Capture the cell that displays the provided text and extract its (X, Y) central coordinate. 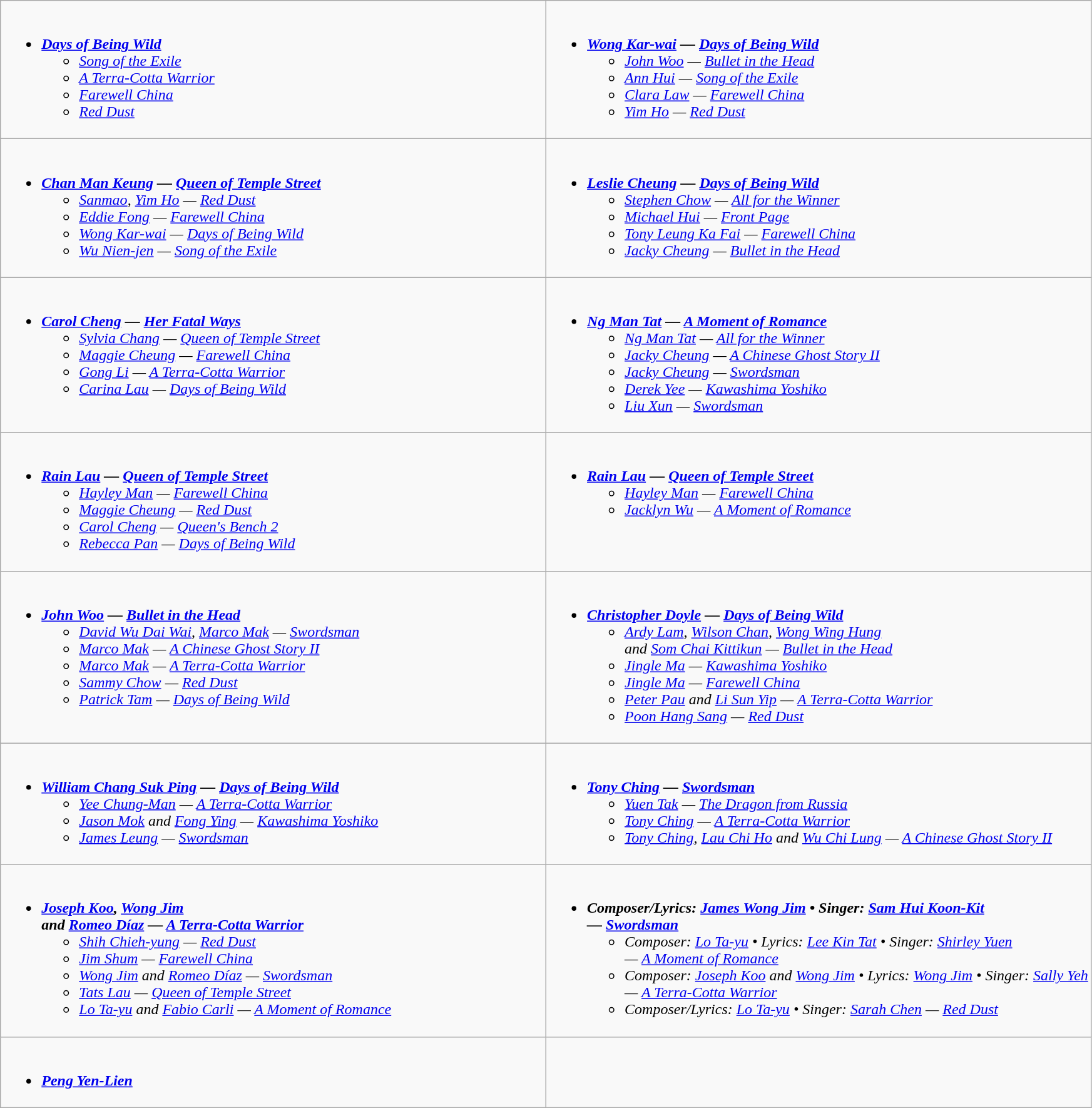
Peng Yen-Lien (273, 1072)
William Chang Suk Ping — Days of Being WildYee Chung-Man — A Terra-Cotta WarriorJason Mok and Fong Ying — Kawashima YoshikoJames Leung — Swordsman (273, 804)
Days of Being WildSong of the ExileA Terra-Cotta WarriorFarewell ChinaRed Dust (273, 70)
Rain Lau — Queen of Temple StreetHayley Man — Farewell ChinaJacklyn Wu — A Moment of Romance (819, 502)
Wong Kar-wai — Days of Being WildJohn Woo — Bullet in the HeadAnn Hui — Song of the ExileClara Law — Farewell ChinaYim Ho — Red Dust (819, 70)
Rain Lau — Queen of Temple StreetHayley Man — Farewell ChinaMaggie Cheung — Red DustCarol Cheng — Queen's Bench 2Rebecca Pan — Days of Being Wild (273, 502)
